Return [x, y] of the center of cell containing provided text 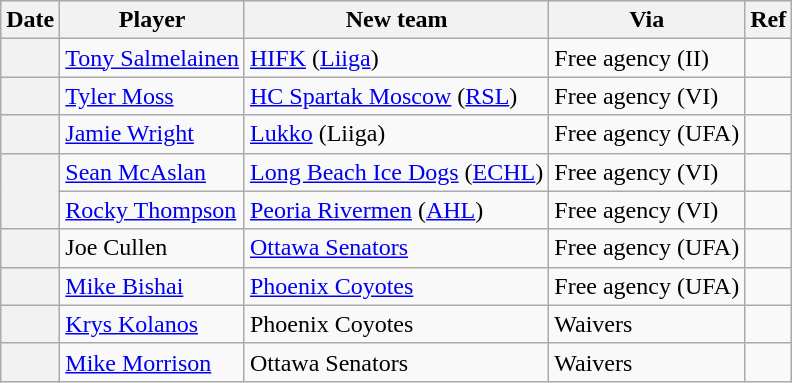
Ref [768, 20]
New team [396, 20]
Lukko (Liiga) [396, 134]
Rocky Thompson [152, 210]
Tyler Moss [152, 96]
Player [152, 20]
HC Spartak Moscow (RSL) [396, 96]
Sean McAslan [152, 172]
Via [647, 20]
Peoria Rivermen (AHL) [396, 210]
Joe Cullen [152, 248]
Krys Kolanos [152, 324]
Free agency (II) [647, 58]
Date [30, 20]
Long Beach Ice Dogs (ECHL) [396, 172]
Tony Salmelainen [152, 58]
Jamie Wright [152, 134]
Mike Bishai [152, 286]
HIFK (Liiga) [396, 58]
Mike Morrison [152, 362]
